Find where the given text appears and provide that cell's center as [X, Y] coordinate. 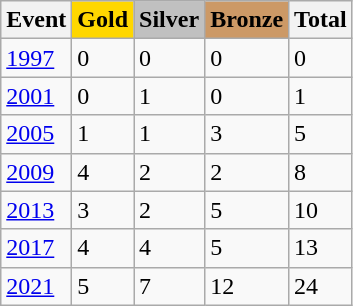
2013 [36, 210]
2017 [36, 248]
Gold [103, 20]
2001 [36, 96]
1997 [36, 58]
24 [321, 286]
10 [321, 210]
7 [170, 286]
13 [321, 248]
2009 [36, 172]
Bronze [247, 20]
12 [247, 286]
Event [36, 20]
8 [321, 172]
Silver [170, 20]
2005 [36, 134]
Total [321, 20]
2021 [36, 286]
